For the text-containing cell, return its midpoint in [X, Y] coordinate format. 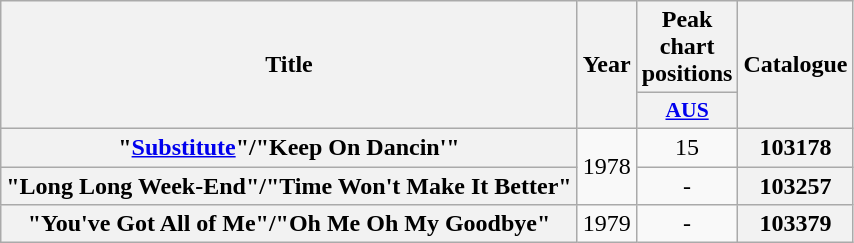
Title [289, 65]
103257 [796, 185]
"Substitute"/"Keep On Dancin'" [289, 147]
Year [606, 65]
15 [687, 147]
"Long Long Week-End"/"Time Won't Make It Better" [289, 185]
Catalogue [796, 65]
"You've Got All of Me"/"Oh Me Oh My Goodbye" [289, 224]
103178 [796, 147]
Peak chart positions [687, 47]
1978 [606, 166]
103379 [796, 224]
1979 [606, 224]
AUS [687, 111]
